Return (x, y) of the center of cell containing provided text 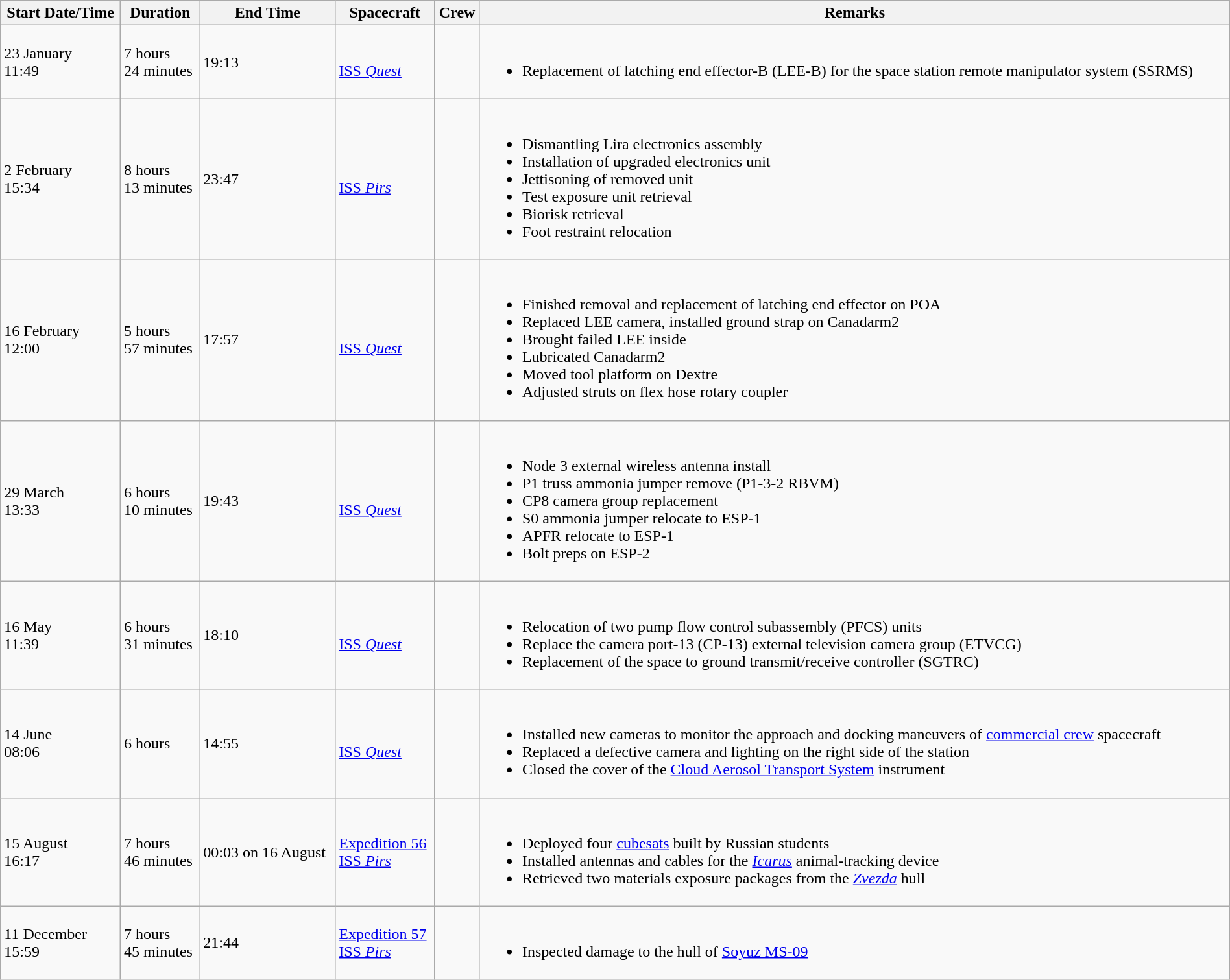
Remarks (854, 13)
23:47 (267, 179)
14:55 (267, 743)
5 hours 57 minutes (160, 340)
6 hours 31 minutes (160, 636)
ISS Pirs (385, 179)
18:10 (267, 636)
6 hours (160, 743)
Replacement of latching end effector-B (LEE-B) for the space station remote manipulator system (SSRMS) (854, 62)
Duration (160, 13)
14 June 08:06 (61, 743)
7 hours 46 minutes (160, 852)
16 May 11:39 (61, 636)
21:44 (267, 943)
Spacecraft (385, 13)
6 hours 10 minutes (160, 501)
Start Date/Time (61, 13)
29 March 13:33 (61, 501)
00:03 on 16 August (267, 852)
Inspected damage to the hull of Soyuz MS-09 (854, 943)
End Time (267, 13)
11 December 15:59 (61, 943)
16 February 12:00 (61, 340)
7 hours 24 minutes (160, 62)
23 January 11:49 (61, 62)
17:57 (267, 340)
Expedition 56 ISS Pirs (385, 852)
2 February 15:34 (61, 179)
7 hours 45 minutes (160, 943)
19:13 (267, 62)
8 hours 13 minutes (160, 179)
Expedition 57 ISS Pirs (385, 943)
Crew (457, 13)
19:43 (267, 501)
15 August 16:17 (61, 852)
